Extract the (x, y) coordinate from the center of the cell holding the provided text.  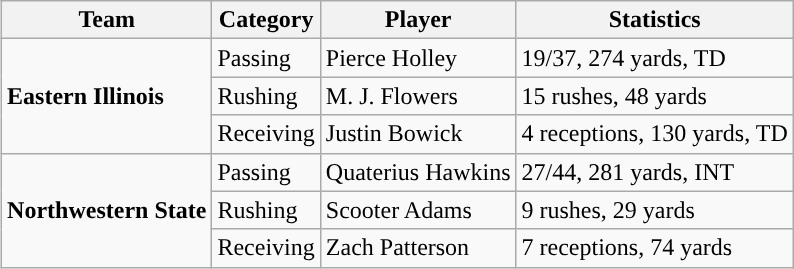
Justin Bowick (418, 134)
27/44, 281 yards, INT (654, 172)
M. J. Flowers (418, 96)
Northwestern State (107, 210)
Eastern Illinois (107, 96)
Category (266, 20)
9 rushes, 29 yards (654, 210)
Quaterius Hawkins (418, 172)
Zach Patterson (418, 248)
Pierce Holley (418, 58)
7 receptions, 74 yards (654, 248)
15 rushes, 48 yards (654, 96)
Scooter Adams (418, 210)
Player (418, 20)
4 receptions, 130 yards, TD (654, 134)
19/37, 274 yards, TD (654, 58)
Statistics (654, 20)
Team (107, 20)
